Scan for the cell matching the given text and deliver its [X, Y] coordinate at center. 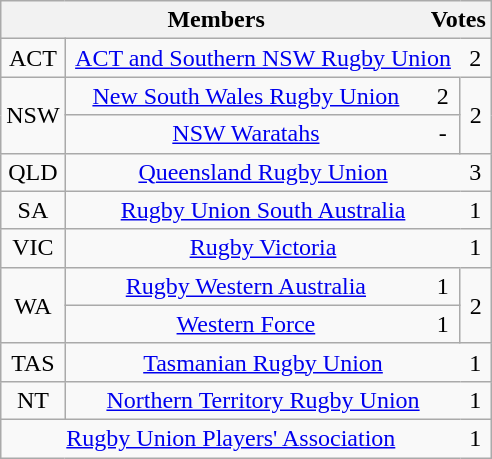
ACT [33, 58]
TAS [33, 362]
NSW [33, 115]
SA [33, 210]
New South Wales Rugby Union [246, 96]
Rugby Victoria [262, 248]
QLD [33, 172]
WA [33, 305]
Rugby Union Players' Association [230, 438]
- [443, 134]
Members [214, 20]
Rugby Union South Australia [262, 210]
Northern Territory Rugby Union [262, 400]
Queensland Rugby Union [262, 172]
ACT and Southern NSW Rugby Union [262, 58]
Western Force [246, 324]
Tasmanian Rugby Union [262, 362]
Votes [458, 20]
Rugby Western Australia [246, 286]
NSW Waratahs [246, 134]
VIC [33, 248]
3 [476, 172]
NT [33, 400]
